Capture the cell that displays the provided text and extract its (X, Y) central coordinate. 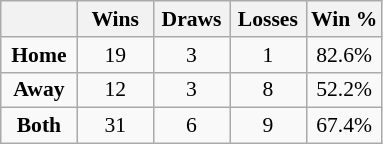
9 (268, 126)
Draws (191, 19)
Wins (115, 19)
19 (115, 55)
1 (268, 55)
52.2% (344, 90)
6 (191, 126)
Away (39, 90)
Home (39, 55)
Losses (268, 19)
82.6% (344, 55)
8 (268, 90)
67.4% (344, 126)
12 (115, 90)
Both (39, 126)
Win % (344, 19)
31 (115, 126)
